From the cell containing the given text, extract its center point as (x, y) coordinate. 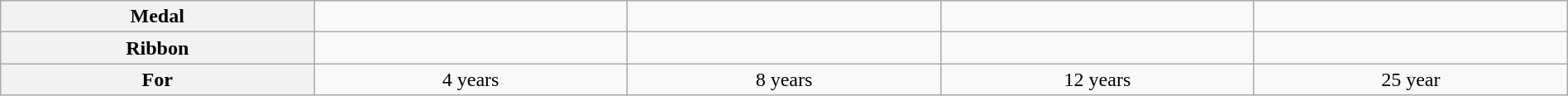
25 year (1411, 79)
Medal (157, 17)
12 years (1097, 79)
8 years (784, 79)
Ribbon (157, 48)
4 years (471, 79)
For (157, 79)
